Locate the cell with the specified text and output its (x, y) center coordinate. 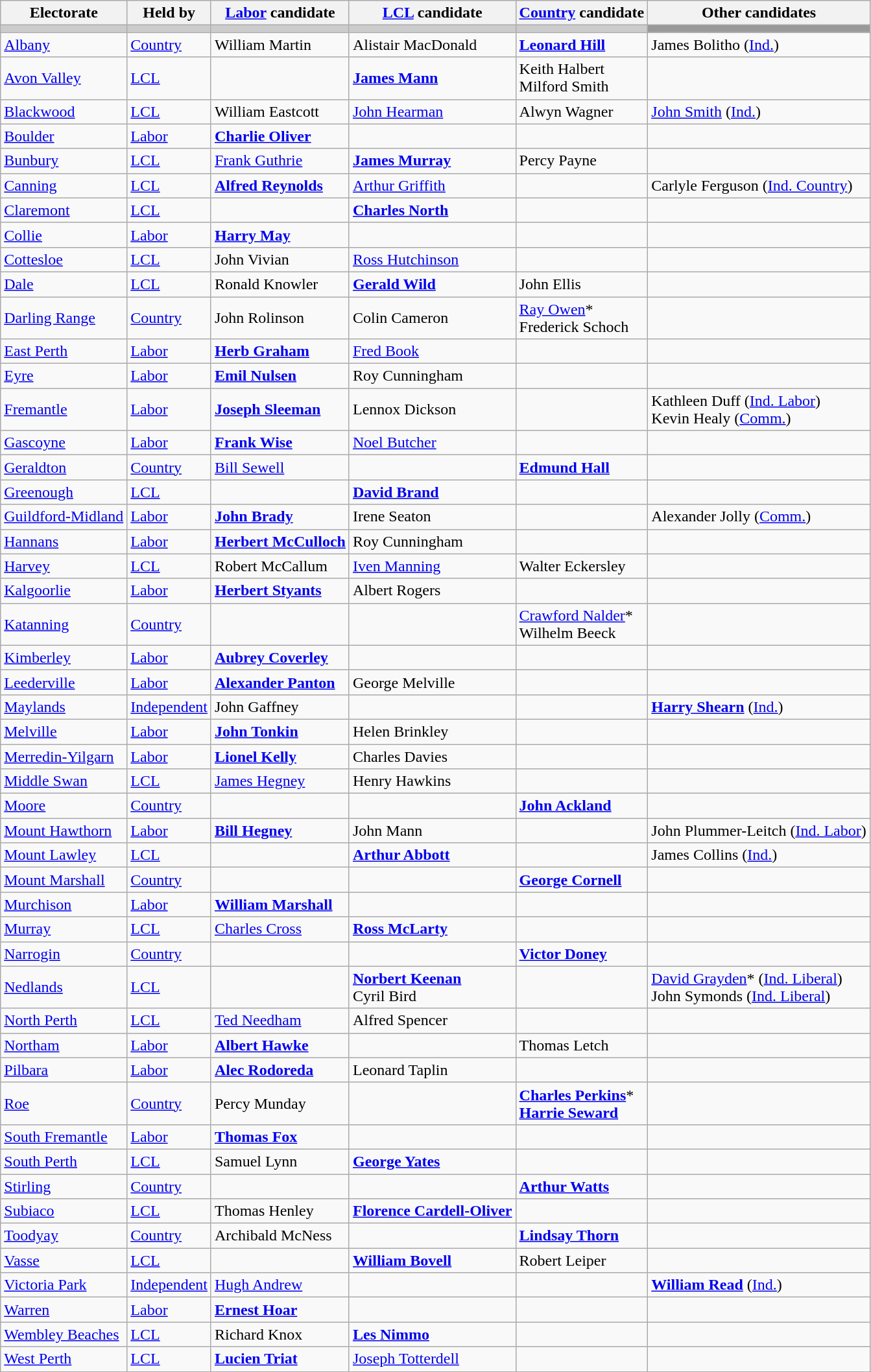
Ronald Knowler (280, 284)
Murray (64, 929)
Collie (64, 235)
Robert Leiper (582, 1260)
John Smith (Ind.) (759, 112)
Noel Butcher (432, 443)
Northam (64, 1045)
Joseph Totterdell (432, 1359)
Robert McCallum (280, 566)
North Perth (64, 1021)
Stirling (64, 1186)
Albert Rogers (432, 591)
Percy Payne (582, 161)
Albany (64, 45)
Charles Cross (280, 929)
James Hegney (280, 781)
William Martin (280, 45)
Blackwood (64, 112)
William Marshall (280, 905)
Alec Rodoreda (280, 1070)
Harvey (64, 566)
Lindsay Thorn (582, 1236)
John Gaffney (280, 707)
Kimberley (64, 657)
Norbert Keenan Cyril Bird (432, 987)
Albert Hawke (280, 1045)
Henry Hawkins (432, 781)
Hugh Andrew (280, 1285)
Eyre (64, 376)
John Vivian (280, 259)
Avon Valley (64, 78)
James Collins (Ind.) (759, 855)
Crawford Nalder* Wilhelm Beeck (582, 624)
Percy Munday (280, 1104)
Other candidates (759, 13)
Hannans (64, 541)
Alexander Panton (280, 682)
Mount Lawley (64, 855)
Irene Seaton (432, 517)
Lionel Kelly (280, 757)
John Tonkin (280, 731)
Mount Marshall (64, 880)
William Read (Ind.) (759, 1285)
John Plummer-Leitch (Ind. Labor) (759, 831)
West Perth (64, 1359)
Ross Hutchinson (432, 259)
Narrogin (64, 954)
Canning (64, 185)
Charles Davies (432, 757)
Ted Needham (280, 1021)
Held by (169, 13)
Frank Guthrie (280, 161)
Fremantle (64, 410)
Dale (64, 284)
John Ellis (582, 284)
Alfred Reynolds (280, 185)
Murchison (64, 905)
John Hearman (432, 112)
Bill Hegney (280, 831)
Walter Eckersley (582, 566)
Vasse (64, 1260)
Lucien Triat (280, 1359)
Herbert Styants (280, 591)
George Yates (432, 1161)
Mount Hawthorn (64, 831)
Greenough (64, 492)
David Grayden* (Ind. Liberal) John Symonds (Ind. Liberal) (759, 987)
Lennox Dickson (432, 410)
Melville (64, 731)
Victor Doney (582, 954)
Alwyn Wagner (582, 112)
Ernest Hoar (280, 1310)
Thomas Letch (582, 1045)
LCL candidate (432, 13)
Merredin-Yilgarn (64, 757)
Charles North (432, 210)
Gerald Wild (432, 284)
James Bolitho (Ind.) (759, 45)
George Melville (432, 682)
East Perth (64, 351)
Thomas Henley (280, 1211)
Kathleen Duff (Ind. Labor) Kevin Healy (Comm.) (759, 410)
Edmund Hall (582, 467)
Geraldton (64, 467)
Arthur Griffith (432, 185)
Frank Wise (280, 443)
Alistair MacDonald (432, 45)
Carlyle Ferguson (Ind. Country) (759, 185)
William Eastcott (280, 112)
Leonard Hill (582, 45)
Richard Knox (280, 1334)
South Fremantle (64, 1137)
Bill Sewell (280, 467)
Ross McLarty (432, 929)
Cottesloe (64, 259)
Moore (64, 806)
Charles Perkins* Harrie Seward (582, 1104)
Leonard Taplin (432, 1070)
George Cornell (582, 880)
Bunbury (64, 161)
Samuel Lynn (280, 1161)
Guildford-Midland (64, 517)
Electorate (64, 13)
Alexander Jolly (Comm.) (759, 517)
Country candidate (582, 13)
Toodyay (64, 1236)
Keith Halbert Milford Smith (582, 78)
John Ackland (582, 806)
Claremont (64, 210)
James Mann (432, 78)
Nedlands (64, 987)
David Brand (432, 492)
Helen Brinkley (432, 731)
Boulder (64, 136)
Thomas Fox (280, 1137)
John Brady (280, 517)
Victoria Park (64, 1285)
Warren (64, 1310)
Alfred Spencer (432, 1021)
South Perth (64, 1161)
Iven Manning (432, 566)
Roe (64, 1104)
Kalgoorlie (64, 591)
Colin Cameron (432, 318)
Harry May (280, 235)
Emil Nulsen (280, 376)
Leederville (64, 682)
Archibald McNess (280, 1236)
Ray Owen* Frederick Schoch (582, 318)
Herb Graham (280, 351)
John Rolinson (280, 318)
Les Nimmo (432, 1334)
Charlie Oliver (280, 136)
Wembley Beaches (64, 1334)
William Bovell (432, 1260)
Fred Book (432, 351)
Harry Shearn (Ind.) (759, 707)
Aubrey Coverley (280, 657)
Maylands (64, 707)
Arthur Watts (582, 1186)
Joseph Sleeman (280, 410)
Florence Cardell-Oliver (432, 1211)
Subiaco (64, 1211)
Darling Range (64, 318)
Gascoyne (64, 443)
Katanning (64, 624)
Labor candidate (280, 13)
John Mann (432, 831)
James Murray (432, 161)
Arthur Abbott (432, 855)
Herbert McCulloch (280, 541)
Pilbara (64, 1070)
Middle Swan (64, 781)
